From the cell containing the given text, extract its center point as [x, y] coordinate. 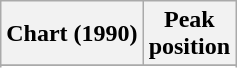
Peak position [189, 34]
Chart (1990) [72, 34]
